Provide the [X, Y] coordinate of the cell's center where the given text is located.  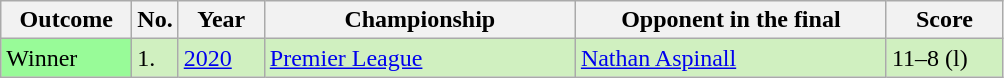
Year [221, 20]
Score [944, 20]
Opponent in the final [730, 20]
Outcome [66, 20]
1. [155, 58]
Nathan Aspinall [730, 58]
Championship [420, 20]
No. [155, 20]
Winner [66, 58]
11–8 (l) [944, 58]
2020 [221, 58]
Premier League [420, 58]
